Determine the [x, y] coordinate at the center of the cell enclosing the given text.  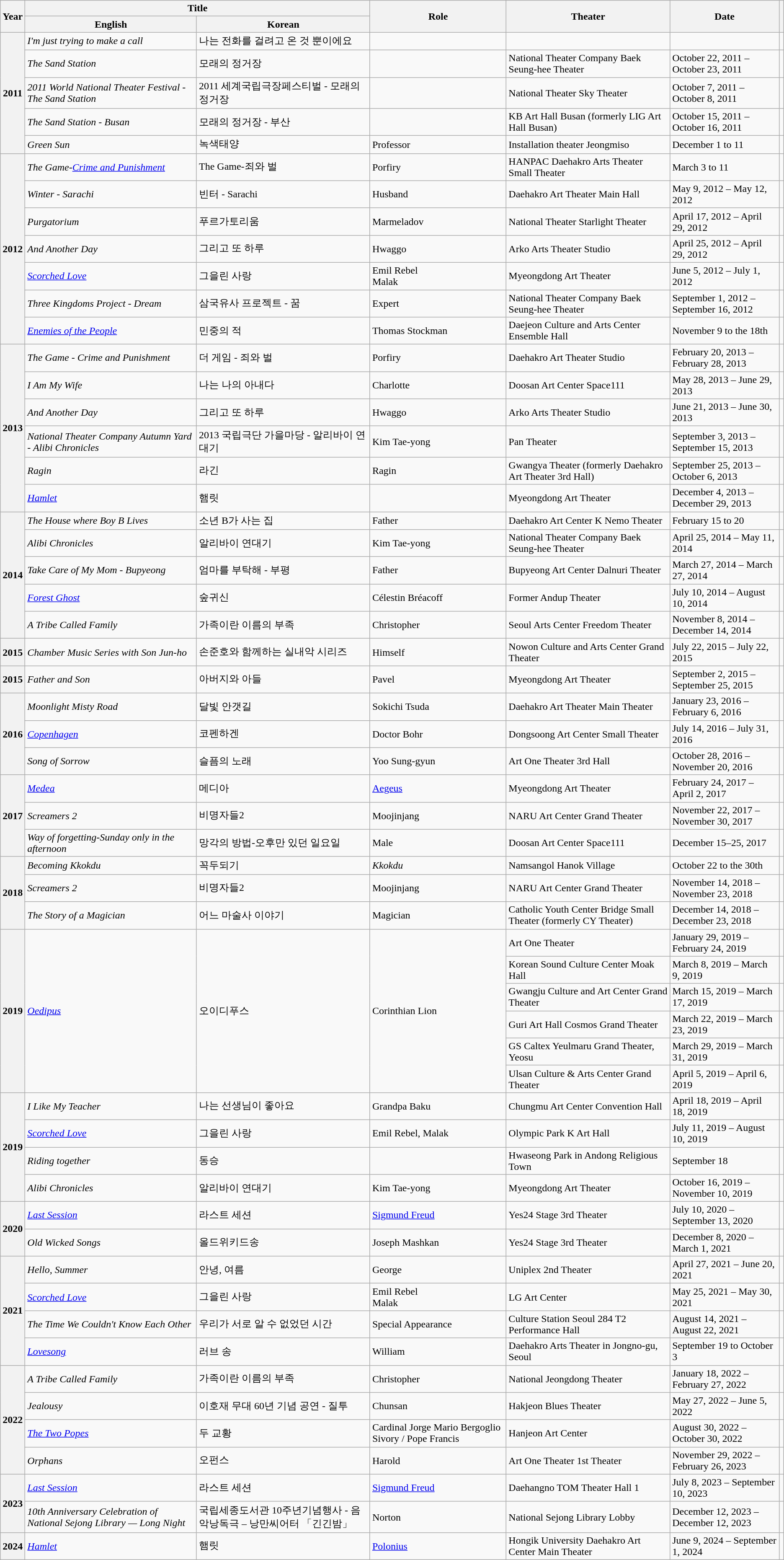
April 17, 2012 – April 29, 2012 [725, 221]
Winter - Sarachi [111, 194]
Old Wicked Songs [111, 1243]
Theater [588, 16]
GS Caltex Yeulmaru Grand Theater, Yeosu [588, 1052]
September 3, 2013 – September 15, 2013 [725, 442]
2013 [13, 428]
December 4, 2013 – December 29, 2013 [725, 498]
National Sejong Library Lobby [588, 1517]
Daejeon Culture and Arts Center Ensemble Hall [588, 331]
달빛 안갯길 [283, 706]
Aegeus [438, 789]
망각의 방법-오후만 있던 일요일 [283, 843]
May 9, 2012 – May 12, 2012 [725, 194]
September 1, 2012 – September 16, 2012 [725, 303]
나는 전화를 걸려고 온 것 뿐이에요 [283, 41]
Art One Theater 3rd Hall [588, 761]
Daehakro Art Theater Studio [588, 358]
Copenhagen [111, 734]
Gwangju Culture and Art Center Grand Theater [588, 997]
September 18 [725, 1161]
July 11, 2019 – August 10, 2019 [725, 1133]
March 29, 2019 – March 31, 2019 [725, 1052]
Chunsan [438, 1406]
Husband [438, 194]
Purgatorium [111, 221]
Green Sun [111, 145]
January 18, 2022 – February 27, 2022 [725, 1379]
Medea [111, 789]
Emil Rebel, Malak [438, 1133]
Sokichi Tsuda [438, 706]
Daehakro Art Center K Nemo Theater [588, 520]
September 19 to October 3 [725, 1352]
Role [438, 16]
빈터 - Sarachi [283, 194]
January 29, 2019 – February 24, 2019 [725, 943]
2017 [13, 815]
Title [198, 8]
July 10, 2020 – September 13, 2020 [725, 1215]
Lovesong [111, 1352]
Chungmu Art Center Convention Hall [588, 1106]
소년 B가 사는 집 [283, 520]
March 8, 2019 – March 9, 2019 [725, 970]
Polonius [438, 1546]
Joseph Mashkan [438, 1243]
October 16, 2019 – November 10, 2019 [725, 1188]
동승 [283, 1161]
National Jeongdong Theater [588, 1379]
우리가 서로 알 수 없었던 시간 [283, 1324]
Gwangya Theater (formerly Daehakro Art Theater 3rd Hall) [588, 471]
코펜하겐 [283, 734]
March 22, 2019 – March 23, 2019 [725, 1024]
러브 송 [283, 1352]
December 12, 2023 – December 12, 2023 [725, 1517]
Doctor Bohr [438, 734]
The Story of a Magician [111, 915]
엄마를 부탁해 - 부평 [283, 571]
May 27, 2022 – June 5, 2022 [725, 1406]
I Like My Teacher [111, 1106]
KB Art Hall Busan (formerly LIG Art Hall Busan) [588, 122]
Ulsan Culture & Arts Center Grand Theater [588, 1079]
National Theater Company Autumn Yard - Alibi Chronicles [111, 442]
August 30, 2022 – October 30, 2022 [725, 1433]
Jealousy [111, 1406]
Olympic Park K Art Hall [588, 1133]
September 25, 2013 – October 6, 2013 [725, 471]
November 14, 2018 – November 23, 2018 [725, 888]
LG Art Center [588, 1297]
I'm just trying to make a call [111, 41]
2020 [13, 1229]
모래의 정거장 [283, 64]
February 20, 2013 – February 28, 2013 [725, 358]
Daehangno TOM Theater Hall 1 [588, 1488]
July 10, 2014 – August 10, 2014 [725, 598]
Korean Sound Culture Center Moak Hall [588, 970]
I Am My Wife [111, 385]
Marmeladov [438, 221]
숲귀신 [283, 598]
December 14, 2018 – December 23, 2018 [725, 915]
February 24, 2017 – April 2, 2017 [725, 789]
Riding together [111, 1161]
February 15 to 20 [725, 520]
2013 국립극단 가을마당 - 알리바이 연대기 [283, 442]
Namsangol Hanok Village [588, 866]
2011 세계국립극장페스티벌 - 모래의 정거장 [283, 93]
Art One Theater 1st Theater [588, 1461]
Hello, Summer [111, 1270]
오이디푸스 [283, 1011]
The Game - Crime and Punishment [111, 358]
Orphans [111, 1461]
꼭두되기 [283, 866]
Grandpa Baku [438, 1106]
Cardinal Jorge Mario Bergoglio Sivory / Pope Francis [438, 1433]
Seoul Arts Center Freedom Theater [588, 625]
Bupyeong Art Center Dalnuri Theater [588, 571]
Way of forgetting-Sunday only in the afternoon [111, 843]
Becoming Kkokdu [111, 866]
10th Anniversary Celebration of National Sejong Library — Long Night [111, 1517]
Pan Theater [588, 442]
안녕, 여름 [283, 1270]
November 29, 2022 – February 26, 2023 [725, 1461]
Moonlight Misty Road [111, 706]
Korean [283, 24]
2016 [13, 734]
Thomas Stockman [438, 331]
March 3 to 11 [725, 167]
Charlotte [438, 385]
Daehakro Art Theater Main Theater [588, 706]
William [438, 1352]
Yoo Sung-gyun [438, 761]
나는 선생님이 좋아요 [283, 1106]
June 5, 2012 – July 1, 2012 [725, 276]
Pavel [438, 680]
2024 [13, 1546]
2011 World National Theater Festival - The Sand Station [111, 93]
2011 [13, 93]
Célestin Bréacoff [438, 598]
June 9, 2024 – September 1, 2024 [725, 1546]
Take Care of My Mom - Bupyeong [111, 571]
Norton [438, 1517]
The Two Popes [111, 1433]
Dongsoong Art Center Small Theater [588, 734]
Special Appearance [438, 1324]
오펀스 [283, 1461]
손준호와 함께하는 실내악 시리즈 [283, 652]
모래의 정거장 - 부산 [283, 122]
May 28, 2013 – June 29, 2013 [725, 385]
August 14, 2021 – August 22, 2021 [725, 1324]
더 게임 - 죄와 벌 [283, 358]
Kkokdu [438, 866]
메디아 [283, 789]
Daehakro Art Theater Main Hall [588, 194]
Three Kingdoms Project - Dream [111, 303]
2014 [13, 575]
April 25, 2012 – April 29, 2012 [725, 249]
2012 [13, 249]
December 15–25, 2017 [725, 843]
January 23, 2016 – February 6, 2016 [725, 706]
Himself [438, 652]
Date [725, 16]
Installation theater Jeongmiso [588, 145]
2022 [13, 1420]
November 8, 2014 – December 14, 2014 [725, 625]
Art One Theater [588, 943]
Enemies of the People [111, 331]
The Sand Station - Busan [111, 122]
Oedipus [111, 1011]
Catholic Youth Center Bridge Small Theater (formerly CY Theater) [588, 915]
Hakjeon Blues Theater [588, 1406]
September 2, 2015 – September 25, 2015 [725, 680]
March 15, 2019 – March 17, 2019 [725, 997]
December 1 to 11 [725, 145]
Professor [438, 145]
Hanjeon Art Center [588, 1433]
George [438, 1270]
Male [438, 843]
이호재 무대 60년 기념 공연 - 질투 [283, 1406]
July 22, 2015 – July 22, 2015 [725, 652]
National Theater Starlight Theater [588, 221]
The House where Boy B Lives [111, 520]
Hwaseong Park in Andong Religious Town [588, 1161]
Magician [438, 915]
슬픔의 노래 [283, 761]
October 15, 2011 – October 16, 2011 [725, 122]
Chamber Music Series with Son Jun-ho [111, 652]
April 27, 2021 – June 20, 2021 [725, 1270]
November 22, 2017 – November 30, 2017 [725, 815]
푸르가토리움 [283, 221]
아버지와 아들 [283, 680]
April 25, 2014 – May 11, 2014 [725, 543]
Expert [438, 303]
어느 마술사 이야기 [283, 915]
녹색태양 [283, 145]
2018 [13, 893]
민중의 적 [283, 331]
English [111, 24]
Song of Sorrow [111, 761]
The Time We Couldn't Know Each Other [111, 1324]
나는 나의 아내다 [283, 385]
Nowon Culture and Arts Center Grand Theater [588, 652]
July 14, 2016 – July 31, 2016 [725, 734]
2023 [13, 1503]
Corinthian Lion [438, 1011]
Daehakro Arts Theater in Jongno-gu, Seoul [588, 1352]
National Theater Sky Theater [588, 93]
October 28, 2016 – November 20, 2016 [725, 761]
October 22 to the 30th [725, 866]
Culture Station Seoul 284 T2 Performance Hall [588, 1324]
April 18, 2019 – April 18, 2019 [725, 1106]
March 27, 2014 – March 27, 2014 [725, 571]
HANPAC Daehakro Arts Theater Small Theater [588, 167]
July 8, 2023 – September 10, 2023 [725, 1488]
2021 [13, 1311]
May 25, 2021 – May 30, 2021 [725, 1297]
October 7, 2011 – October 8, 2011 [725, 93]
Year [13, 16]
April 5, 2019 – April 6, 2019 [725, 1079]
삼국유사 프로젝트 - 꿈 [283, 303]
June 21, 2013 – June 30, 2013 [725, 412]
November 9 to the 18th [725, 331]
Hongik University Daehakro Art Center Main Theater [588, 1546]
The Sand Station [111, 64]
Guri Art Hall Cosmos Grand Theater [588, 1024]
라긴 [283, 471]
국립세종도서관 10주년기념행사 - 음악낭독극 – 낭만씨어터 「긴긴밤」 [283, 1517]
Father and Son [111, 680]
The Game-Crime and Punishment [111, 167]
Forest Ghost [111, 598]
Harold [438, 1461]
December 8, 2020 – March 1, 2021 [725, 1243]
두 교황 [283, 1433]
The Game-죄와 벌 [283, 167]
October 22, 2011 – October 23, 2011 [725, 64]
Uniplex 2nd Theater [588, 1270]
올드위키드송 [283, 1243]
Former Andup Theater [588, 598]
